Detect which cell encompasses the target text, then output its [X, Y] center coordinate. 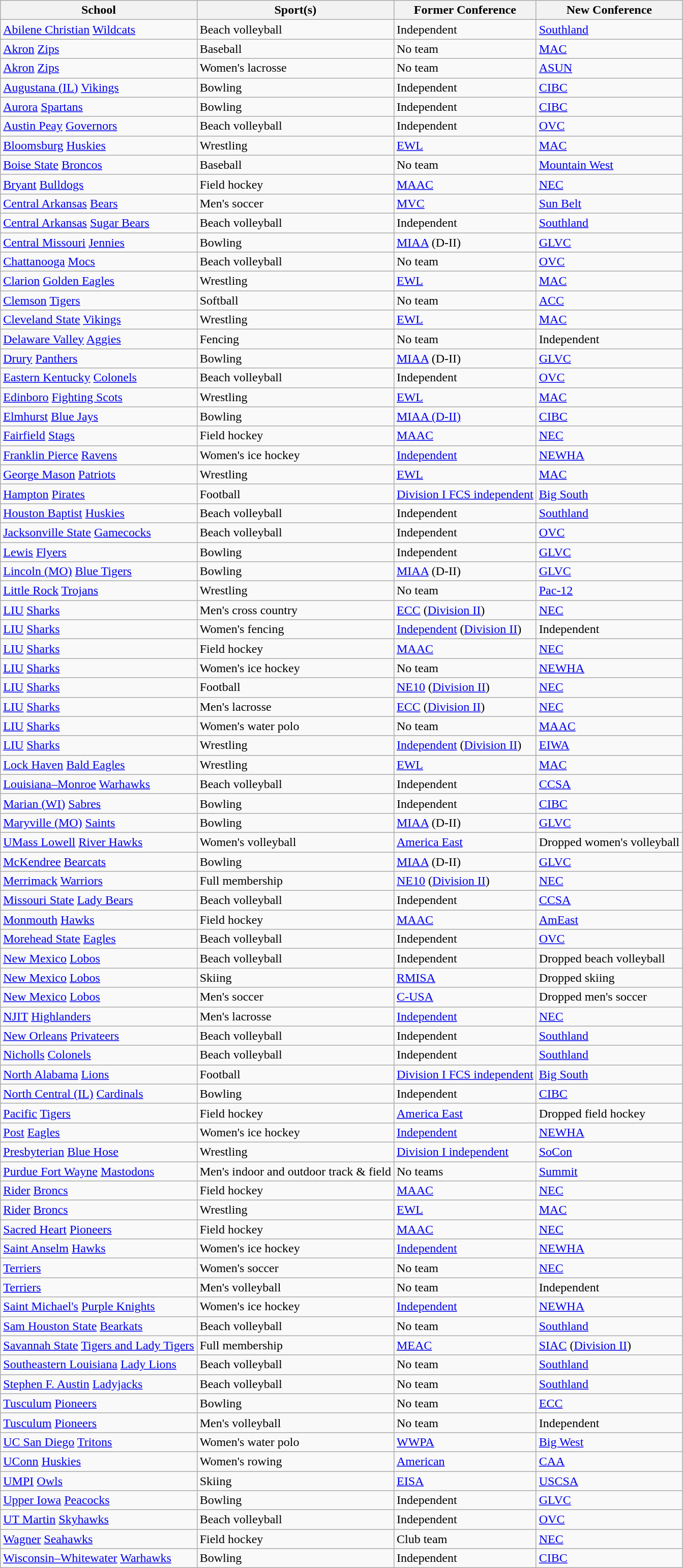
Marian (WI) Sabres [99, 803]
Dropped skiing [609, 978]
Pacific Tigers [99, 1113]
UC San Diego Tritons [99, 1442]
USCSA [609, 1481]
Dropped field hockey [609, 1113]
Morehead State Eagles [99, 939]
Central Missouri Jennies [99, 243]
UMass Lowell River Hawks [99, 842]
Men's cross country [295, 610]
George Mason Patriots [99, 474]
Clemson Tigers [99, 300]
Dropped beach volleyball [609, 958]
Lincoln (MO) Blue Tigers [99, 571]
North Alabama Lions [99, 1074]
Monmouth Hawks [99, 920]
North Central (IL) Cardinals [99, 1094]
MEAC [465, 1345]
New Orleans Privateers [99, 1036]
Louisiana–Monroe Warhawks [99, 784]
RMISA [465, 978]
Big West [609, 1442]
Bryant Bulldogs [99, 184]
Southeastern Louisiana Lady Lions [99, 1365]
Abilene Christian Wildcats [99, 29]
Women's soccer [295, 1268]
MVC [465, 203]
Saint Michael's Purple Knights [99, 1307]
Wisconsin–Whitewater Warhawks [99, 1558]
Women's lacrosse [295, 68]
EISA [465, 1481]
Houston Baptist Huskies [99, 513]
Merrimack Warriors [99, 881]
Delaware Valley Aggies [99, 339]
Clarion Golden Eagles [99, 281]
Fairfield Stags [99, 436]
Maryville (MO) Saints [99, 823]
Division I independent [465, 1152]
Dropped women's volleyball [609, 842]
Edinboro Fighting Scots [99, 397]
ASUN [609, 68]
Women's volleyball [295, 842]
American [465, 1461]
Presbyterian Blue Hose [99, 1152]
Lock Haven Bald Eagles [99, 765]
Hampton Pirates [99, 494]
Jacksonville State Gamecocks [99, 532]
Club team [465, 1539]
C-USA [465, 997]
Bloomsburg Huskies [99, 145]
Purdue Fort Wayne Mastodons [99, 1171]
Stephen F. Austin Ladyjacks [99, 1384]
Softball [295, 300]
ECC [609, 1403]
Post Eagles [99, 1132]
Cleveland State Vikings [99, 320]
UConn Huskies [99, 1461]
Fencing [295, 339]
AmEast [609, 920]
Men's indoor and outdoor track & field [295, 1171]
UMPI Owls [99, 1481]
EIWA [609, 745]
Austin Peay Governors [99, 126]
Boise State Broncos [99, 165]
Aurora Spartans [99, 107]
NJIT Highlanders [99, 1016]
CAA [609, 1461]
Augustana (IL) Vikings [99, 87]
Savannah State Tigers and Lady Tigers [99, 1345]
UT Martin Skyhawks [99, 1520]
Sam Houston State Bearkats [99, 1326]
WWPA [465, 1442]
Sun Belt [609, 203]
ACC [609, 300]
Wagner Seahawks [99, 1539]
Nicholls Colonels [99, 1055]
Little Rock Trojans [99, 591]
Sacred Heart Pioneers [99, 1229]
Women's rowing [295, 1461]
Sport(s) [295, 10]
Chattanooga Mocs [99, 262]
Upper Iowa Peacocks [99, 1500]
Women's fencing [295, 629]
Saint Anselm Hawks [99, 1249]
Summit [609, 1171]
Former Conference [465, 10]
SoCon [609, 1152]
Lewis Flyers [99, 552]
Eastern Kentucky Colonels [99, 378]
Central Arkansas Sugar Bears [99, 223]
Missouri State Lady Bears [99, 900]
Mountain West [609, 165]
McKendree Bearcats [99, 862]
Dropped men's soccer [609, 997]
SIAC (Division II) [609, 1345]
Pac-12 [609, 591]
No teams [465, 1171]
Drury Panthers [99, 358]
Franklin Pierce Ravens [99, 455]
New Conference [609, 10]
Central Arkansas Bears [99, 203]
Elmhurst Blue Jays [99, 416]
School [99, 10]
